From the cell containing the given text, extract its center point as (x, y) coordinate. 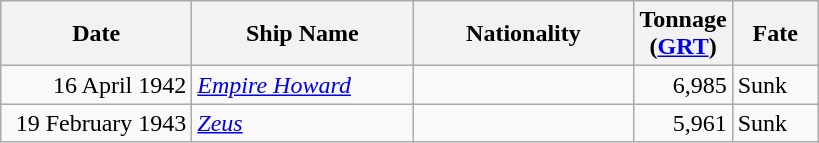
6,985 (683, 85)
Nationality (524, 34)
Tonnage(GRT) (683, 34)
Ship Name (302, 34)
Fate (775, 34)
Empire Howard (302, 85)
Date (96, 34)
Zeus (302, 123)
5,961 (683, 123)
16 April 1942 (96, 85)
19 February 1943 (96, 123)
